Detect which cell encompasses the target text, then output its [x, y] center coordinate. 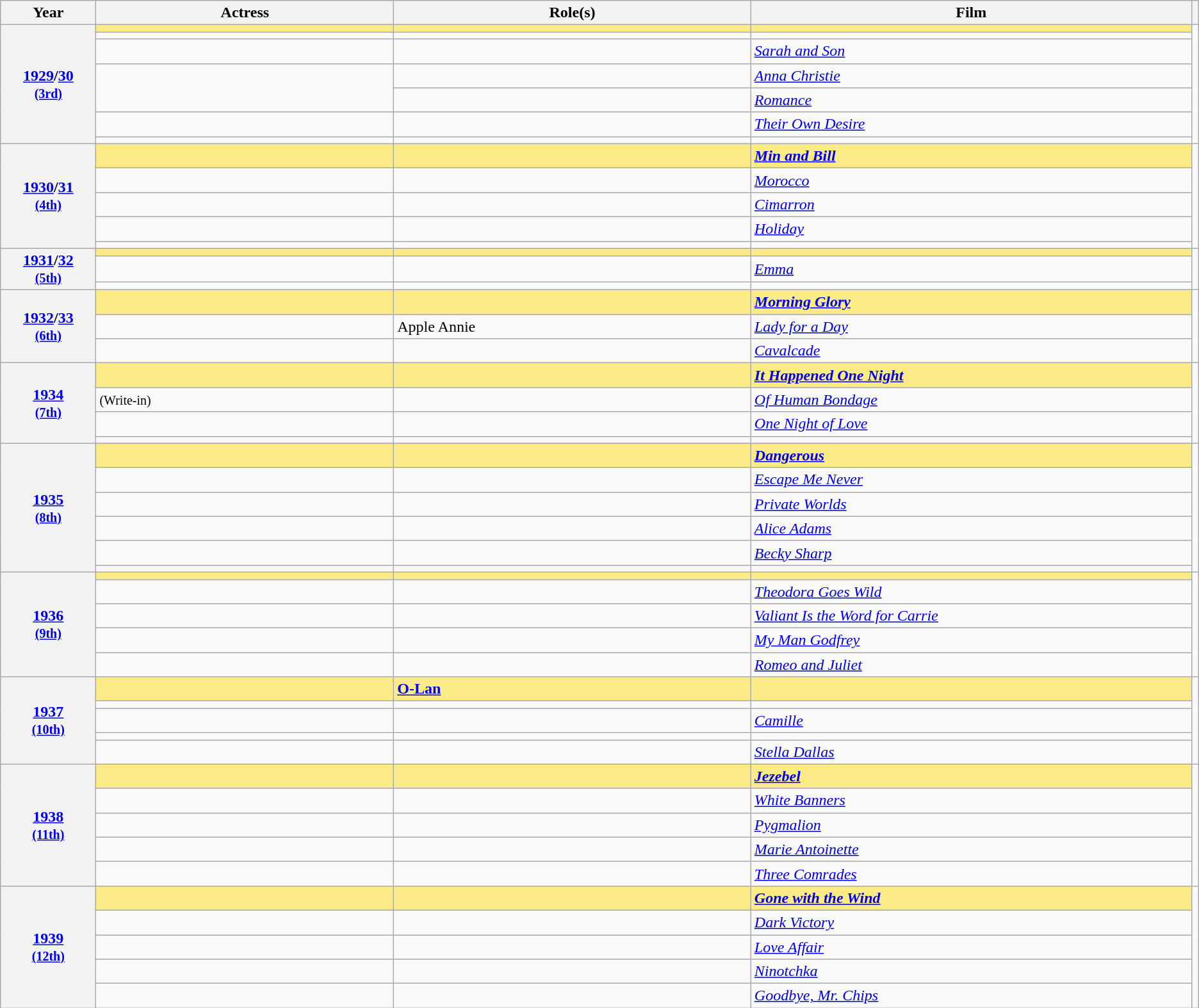
Actress [245, 13]
Of Human Bondage [971, 400]
Emma [971, 269]
Cimarron [971, 204]
Stella Dallas [971, 752]
Dangerous [971, 455]
Holiday [971, 229]
Their Own Desire [971, 124]
1932/33(6th) [49, 327]
Lady for a Day [971, 327]
Private Worlds [971, 504]
Romeo and Juliet [971, 665]
Escape Me Never [971, 480]
1936(9th) [49, 624]
Valiant Is the Word for Carrie [971, 616]
Anna Christie [971, 76]
Film [971, 13]
Theodora Goes Wild [971, 591]
Sarah and Son [971, 51]
Apple Annie [573, 327]
Love Affair [971, 947]
Morocco [971, 180]
Goodbye, Mr. Chips [971, 996]
Pygmalion [971, 825]
Year [49, 13]
One Night of Love [971, 424]
1935(8th) [49, 507]
Jezebel [971, 776]
1939(12th) [49, 947]
O-Lan [573, 689]
Role(s) [573, 13]
Marie Antoinette [971, 849]
Cavalcade [971, 351]
It Happened One Night [971, 375]
1937(10th) [49, 720]
Camille [971, 720]
Min and Bill [971, 156]
My Man Godfrey [971, 640]
Three Comrades [971, 874]
Romance [971, 100]
Becky Sharp [971, 553]
1931/32(5th) [49, 269]
(Write-in) [245, 400]
1929/30(3rd) [49, 85]
1930/31(4th) [49, 196]
White Banners [971, 801]
Alice Adams [971, 528]
Dark Victory [971, 922]
1934(7th) [49, 403]
Morning Glory [971, 302]
Ninotchka [971, 971]
Gone with the Wind [971, 898]
1938(11th) [49, 825]
